Output the [x, y] coordinate of the center of the cell containing the given text.  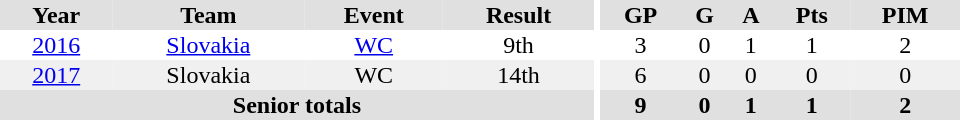
Event [374, 15]
Result [518, 15]
2016 [56, 45]
Team [208, 15]
2017 [56, 75]
6 [641, 75]
9th [518, 45]
14th [518, 75]
9 [641, 105]
A [750, 15]
Year [56, 15]
Senior totals [297, 105]
Pts [812, 15]
3 [641, 45]
PIM [905, 15]
G [705, 15]
GP [641, 15]
